Return (X, Y) of the center of cell containing provided text 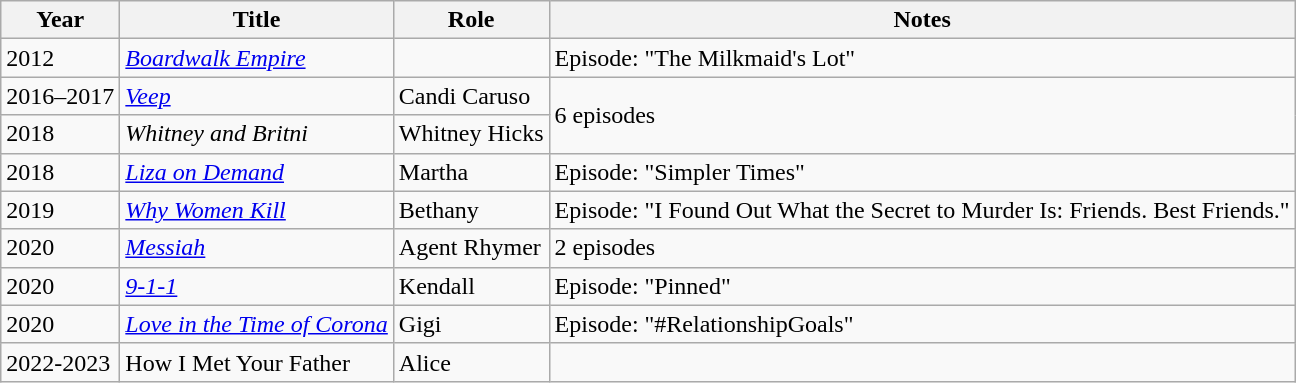
Liza on Demand (257, 172)
Whitney and Britni (257, 134)
Gigi (471, 324)
6 episodes (922, 115)
Episode: "#RelationshipGoals" (922, 324)
Martha (471, 172)
Love in the Time of Corona (257, 324)
How I Met Your Father (257, 362)
Bethany (471, 210)
9-1-1 (257, 286)
2 episodes (922, 248)
Role (471, 20)
Messiah (257, 248)
2016–2017 (60, 96)
Agent Rhymer (471, 248)
Kendall (471, 286)
Title (257, 20)
Episode: "Pinned" (922, 286)
Veep (257, 96)
Boardwalk Empire (257, 58)
Episode: "Simpler Times" (922, 172)
Year (60, 20)
2012 (60, 58)
Episode: "The Milkmaid's Lot" (922, 58)
Whitney Hicks (471, 134)
Notes (922, 20)
2022-2023 (60, 362)
2019 (60, 210)
Episode: "I Found Out What the Secret to Murder Is: Friends. Best Friends." (922, 210)
Candi Caruso (471, 96)
Why Women Kill (257, 210)
Alice (471, 362)
